Pinpoint the cell where the given text exists, returning its [X, Y] midpoint coordinate. 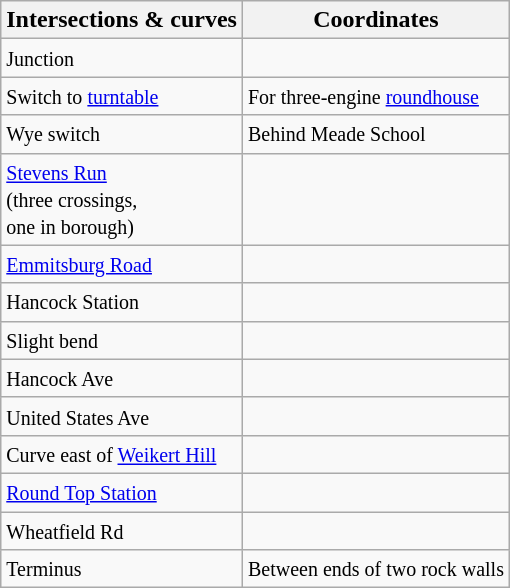
Intersections & curves [122, 20]
Wheatfield Rd [122, 531]
Terminus [122, 569]
Wye switch [122, 134]
Slight bend [122, 340]
Coordinates [376, 20]
Behind Meade School [376, 134]
Stevens Run(three crossings, one in borough) [122, 199]
For three-engine roundhouse [376, 96]
Hancock Ave [122, 378]
Round Top Station [122, 492]
Curve east of Weikert Hill [122, 454]
Junction [122, 58]
Hancock Station [122, 302]
Between ends of two rock walls [376, 569]
Emmitsburg Road [122, 264]
Switch to turntable [122, 96]
United States Ave [122, 416]
